Capture the cell that displays the provided text and extract its (x, y) central coordinate. 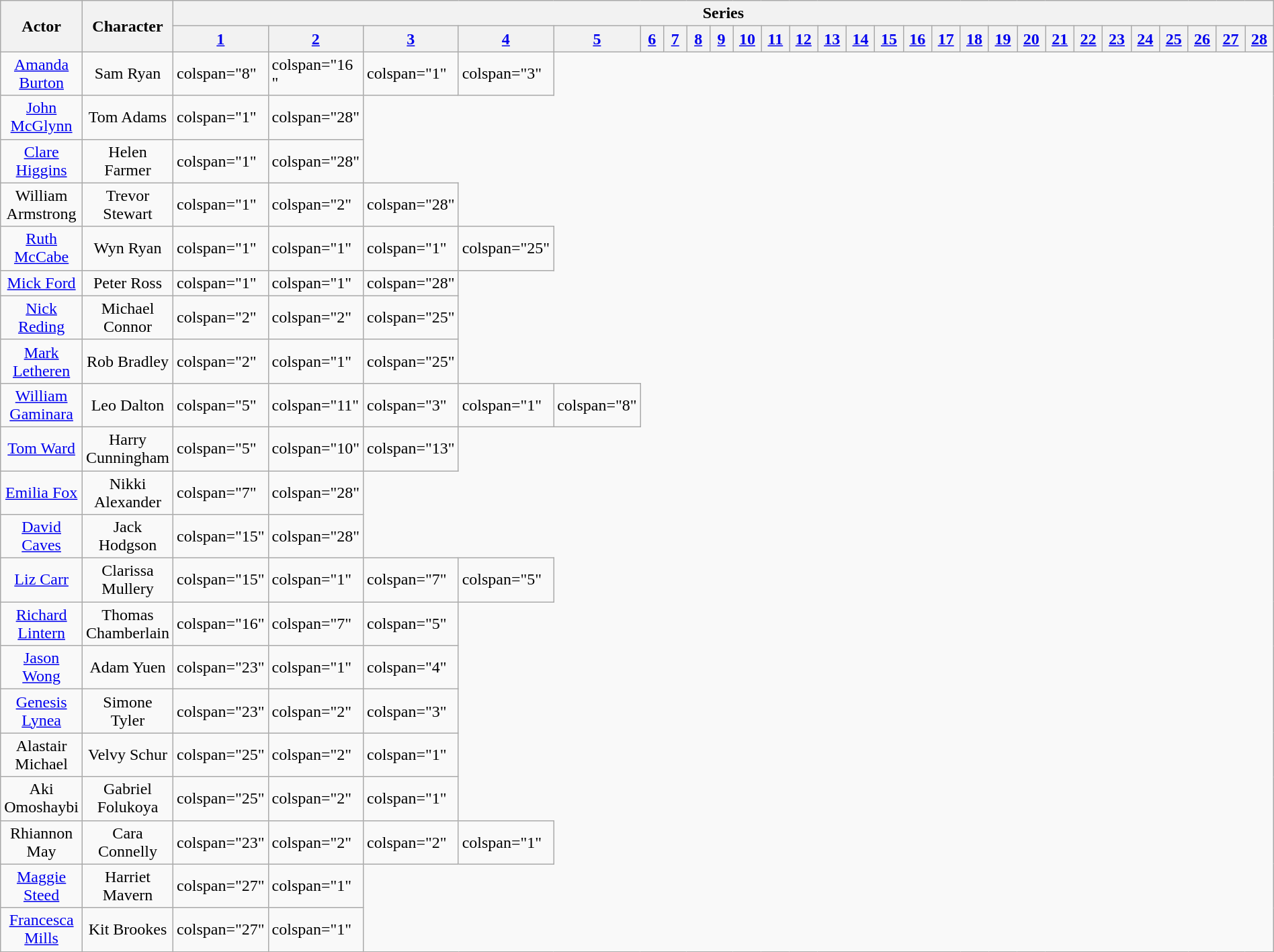
12 (804, 39)
Tom Adams (128, 117)
Simone Tyler (128, 711)
7 (675, 39)
Mark Letheren (42, 361)
Liz Carr (42, 580)
5 (597, 39)
David Caves (42, 536)
11 (775, 39)
Nikki Alexander (128, 492)
Richard Lintern (42, 623)
Trevor Stewart (128, 204)
4 (506, 39)
Alastair Michael (42, 755)
Ruth McCabe (42, 249)
Emilia Fox (42, 492)
William Armstrong (42, 204)
18 (974, 39)
Adam Yuen (128, 668)
Harry Cunningham (128, 449)
Aki Omoshaybi (42, 798)
23 (1117, 39)
colspan="4" (411, 668)
Velvy Schur (128, 755)
colspan="16" (221, 623)
Character (128, 26)
colspan="10" (316, 449)
Jack Hodgson (128, 536)
15 (889, 39)
Gabriel Folukoya (128, 798)
22 (1088, 39)
Francesca Mills (42, 930)
Mick Ford (42, 283)
Sam Ryan (128, 74)
21 (1060, 39)
Helen Farmer (128, 161)
Rob Bradley (128, 361)
colspan="11" (316, 404)
Genesis Lynea (42, 711)
17 (946, 39)
9 (721, 39)
John McGlynn (42, 117)
26 (1202, 39)
colspan="13" (411, 449)
16 (917, 39)
William Gaminara (42, 404)
27 (1230, 39)
Maggie Steed (42, 885)
Kit Brookes (128, 930)
Michael Connor (128, 317)
Wyn Ryan (128, 249)
Peter Ross (128, 283)
Cara Connelly (128, 842)
Rhiannon May (42, 842)
2 (316, 39)
Clare Higgins (42, 161)
Series (724, 13)
25 (1174, 39)
10 (747, 39)
Nick Reding (42, 317)
3 (411, 39)
6 (652, 39)
Clarissa Mullery (128, 580)
colspan="16 " (316, 74)
Jason Wong (42, 668)
13 (832, 39)
1 (221, 39)
20 (1031, 39)
14 (860, 39)
Harriet Mavern (128, 885)
Actor (42, 26)
Thomas Chamberlain (128, 623)
Tom Ward (42, 449)
8 (698, 39)
Leo Dalton (128, 404)
24 (1145, 39)
28 (1259, 39)
19 (1003, 39)
Amanda Burton (42, 74)
